From the cell containing the given text, extract its center point as (x, y) coordinate. 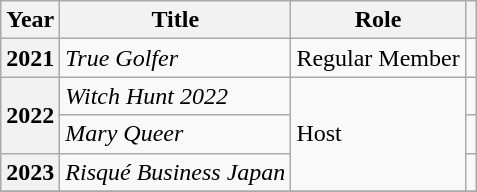
Role (378, 20)
Witch Hunt 2022 (176, 96)
Risqué Business Japan (176, 172)
Title (176, 20)
Year (30, 20)
Host (378, 134)
2021 (30, 58)
2022 (30, 115)
True Golfer (176, 58)
Regular Member (378, 58)
2023 (30, 172)
Mary Queer (176, 134)
